Return (x, y) of the center of cell containing provided text 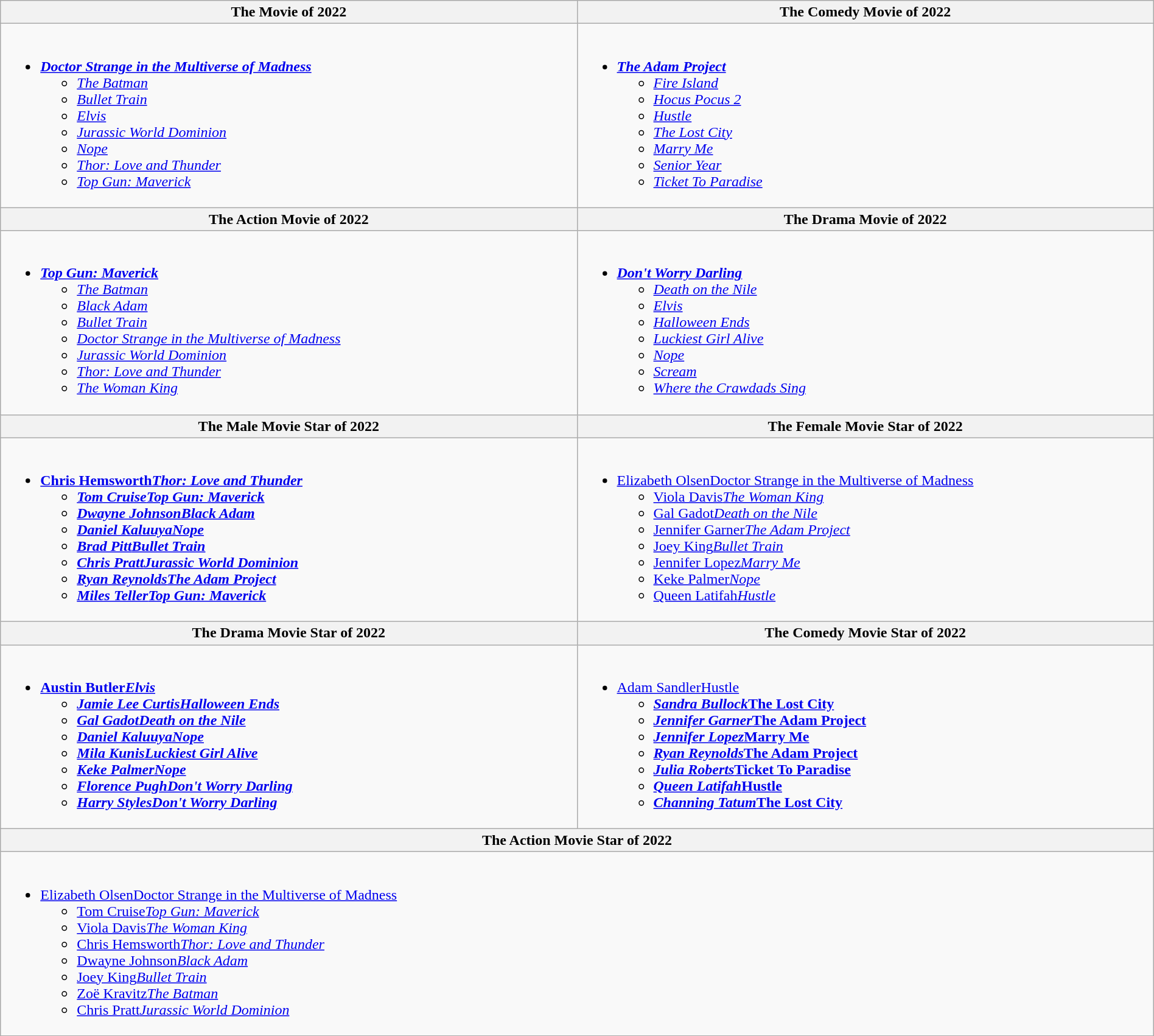
The Adam ProjectFire IslandHocus Pocus 2HustleThe Lost CityMarry MeSenior YearTicket To Paradise (865, 116)
The Movie of 2022 (288, 12)
The Action Movie of 2022 (288, 219)
The Drama Movie Star of 2022 (288, 633)
Doctor Strange in the Multiverse of MadnessThe BatmanBullet TrainElvisJurassic World DominionNopeThor: Love and ThunderTop Gun: Maverick (288, 116)
The Drama Movie of 2022 (865, 219)
Don't Worry DarlingDeath on the NileElvisHalloween EndsLuckiest Girl AliveNopeScreamWhere the Crawdads Sing (865, 323)
The Female Movie Star of 2022 (865, 426)
The Action Movie Star of 2022 (577, 840)
The Comedy Movie Star of 2022 (865, 633)
The Comedy Movie of 2022 (865, 12)
The Male Movie Star of 2022 (288, 426)
